Find where the given text appears and provide that cell's center as (x, y) coordinate. 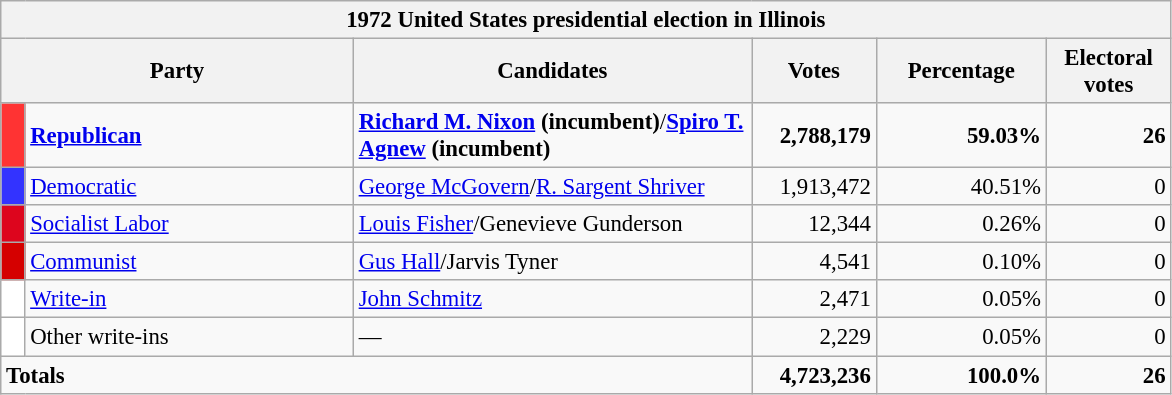
12,344 (814, 224)
Gus Hall/Jarvis Tyner (552, 262)
4,723,236 (814, 375)
George McGovern/R. Sargent Shriver (552, 187)
— (552, 337)
Percentage (961, 72)
40.51% (961, 187)
Communist (189, 262)
Votes (814, 72)
Republican (189, 136)
Democratic (189, 187)
Write-in (189, 299)
Richard M. Nixon (incumbent)/Spiro T. Agnew (incumbent) (552, 136)
2,788,179 (814, 136)
59.03% (961, 136)
Totals (376, 375)
Socialist Labor (189, 224)
Party (178, 72)
0.26% (961, 224)
Electoral votes (1108, 72)
Candidates (552, 72)
2,229 (814, 337)
Other write-ins (189, 337)
John Schmitz (552, 299)
4,541 (814, 262)
1,913,472 (814, 187)
1972 United States presidential election in Illinois (586, 20)
Louis Fisher/Genevieve Gunderson (552, 224)
2,471 (814, 299)
0.10% (961, 262)
100.0% (961, 375)
